Return the [X, Y] coordinate for the center point of the cell that contains the specified text.  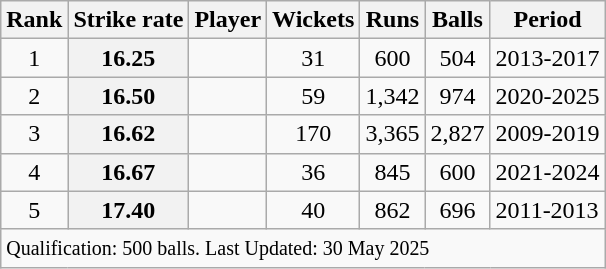
2 [34, 96]
16.50 [128, 96]
1,342 [392, 96]
1 [34, 58]
2011-2013 [548, 210]
170 [314, 134]
4 [34, 172]
5 [34, 210]
Player [228, 20]
Runs [392, 20]
Balls [458, 20]
Period [548, 20]
36 [314, 172]
40 [314, 210]
Rank [34, 20]
2021-2024 [548, 172]
2009-2019 [548, 134]
16.62 [128, 134]
Qualification: 500 balls. Last Updated: 30 May 2025 [303, 248]
3,365 [392, 134]
2013-2017 [548, 58]
504 [458, 58]
862 [392, 210]
2020-2025 [548, 96]
31 [314, 58]
Wickets [314, 20]
696 [458, 210]
Strike rate [128, 20]
59 [314, 96]
16.25 [128, 58]
17.40 [128, 210]
974 [458, 96]
845 [392, 172]
2,827 [458, 134]
16.67 [128, 172]
3 [34, 134]
